Search for the cell housing the specified text and yield its [X, Y] center coordinate. 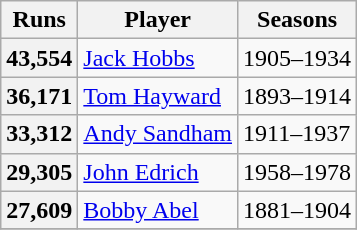
John Edrich [158, 172]
1881–1904 [298, 210]
36,171 [40, 96]
Bobby Abel [158, 210]
Andy Sandham [158, 134]
1911–1937 [298, 134]
1905–1934 [298, 58]
Runs [40, 20]
Jack Hobbs [158, 58]
1958–1978 [298, 172]
27,609 [40, 210]
33,312 [40, 134]
Tom Hayward [158, 96]
1893–1914 [298, 96]
29,305 [40, 172]
Player [158, 20]
43,554 [40, 58]
Seasons [298, 20]
